Return the [x, y] coordinate for the center point of the cell that contains the specified text.  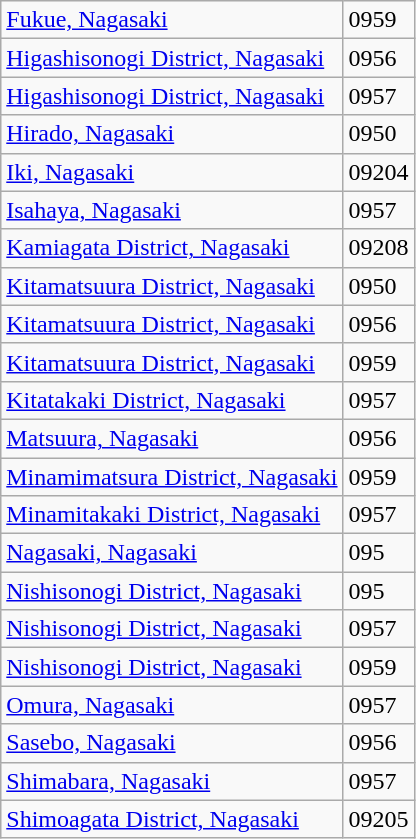
09204 [378, 172]
Shimabara, Nagasaki [172, 781]
Minamitakaki District, Nagasaki [172, 515]
Matsuura, Nagasaki [172, 438]
Fukue, Nagasaki [172, 20]
Iki, Nagasaki [172, 172]
09205 [378, 819]
Isahaya, Nagasaki [172, 210]
09208 [378, 248]
Minamimatsura District, Nagasaki [172, 477]
Kamiagata District, Nagasaki [172, 248]
Kitatakaki District, Nagasaki [172, 400]
Omura, Nagasaki [172, 705]
Hirado, Nagasaki [172, 134]
Shimoagata District, Nagasaki [172, 819]
Nagasaki, Nagasaki [172, 553]
Sasebo, Nagasaki [172, 743]
